Identify which cell holds the provided text, then report its [x, y] central coordinate. 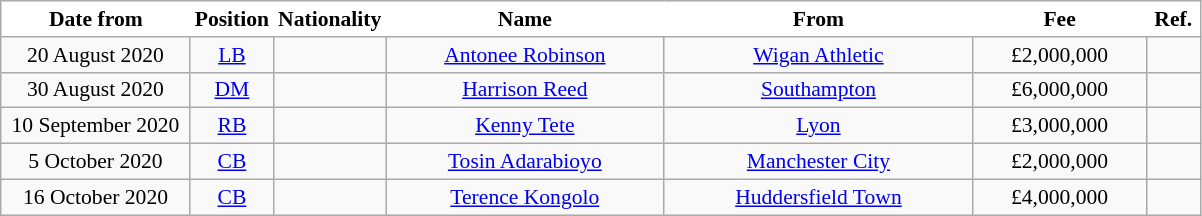
Fee [1060, 19]
Antonee Robinson [526, 55]
Ref. [1173, 19]
Tosin Adarabioyo [526, 162]
Wigan Athletic [818, 55]
Manchester City [818, 162]
£4,000,000 [1060, 197]
Harrison Reed [526, 90]
RB [232, 126]
LB [232, 55]
Date from [96, 19]
Southampton [818, 90]
£3,000,000 [1060, 126]
From [818, 19]
Terence Kongolo [526, 197]
Kenny Tete [526, 126]
Huddersfield Town [818, 197]
10 September 2020 [96, 126]
£6,000,000 [1060, 90]
Nationality [330, 19]
30 August 2020 [96, 90]
Lyon [818, 126]
20 August 2020 [96, 55]
DM [232, 90]
16 October 2020 [96, 197]
5 October 2020 [96, 162]
Name [526, 19]
Position [232, 19]
